Extract the (x, y) coordinate from the center of the cell holding the provided text.  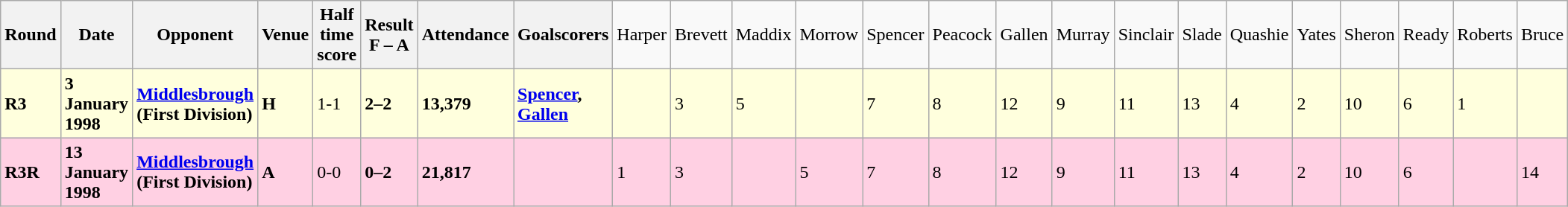
Half time score (337, 35)
Venue (286, 35)
Round (31, 35)
Roberts (1485, 35)
Opponent (195, 35)
2–2 (389, 103)
Attendance (465, 35)
0-0 (337, 172)
Slade (1202, 35)
Brevett (702, 35)
Murray (1083, 35)
1-1 (337, 103)
Ready (1426, 35)
R3R (31, 172)
Date (96, 35)
Maddix (763, 35)
Spencer, Gallen (564, 103)
R3 (31, 103)
H (286, 103)
Goalscorers (564, 35)
Sinclair (1146, 35)
14 (1542, 172)
Spencer (895, 35)
A (286, 172)
ResultF – A (389, 35)
Sheron (1369, 35)
Peacock (962, 35)
Harper (642, 35)
21,817 (465, 172)
Bruce (1542, 35)
Gallen (1024, 35)
Yates (1317, 35)
Quashie (1259, 35)
13,379 (465, 103)
0–2 (389, 172)
3 January 1998 (96, 103)
Morrow (829, 35)
13 January 1998 (96, 172)
